Output the [x, y] coordinate of the center of the cell containing the given text.  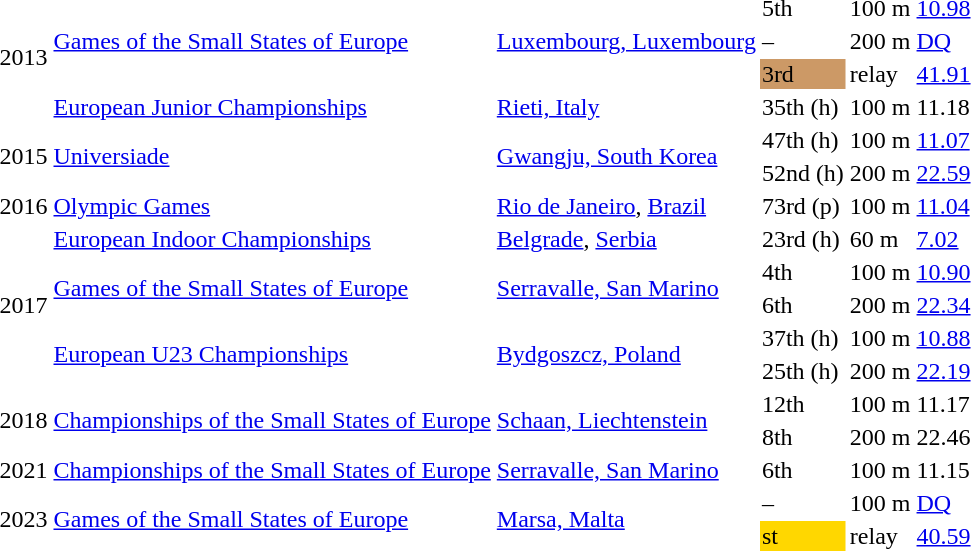
60 m [880, 239]
st [802, 536]
73rd (p) [802, 206]
Rieti, Italy [626, 107]
Marsa, Malta [626, 520]
35th (h) [802, 107]
European Indoor Championships [272, 239]
Universiade [272, 156]
3rd [802, 74]
4th [802, 272]
8th [802, 437]
23rd (h) [802, 239]
Olympic Games [272, 206]
47th (h) [802, 140]
Rio de Janeiro, Brazil [626, 206]
Bydgoszcz, Poland [626, 354]
37th (h) [802, 338]
Schaan, Liechtenstein [626, 420]
52nd (h) [802, 173]
12th [802, 404]
Belgrade, Serbia [626, 239]
European U23 Championships [272, 354]
25th (h) [802, 371]
Gwangju, South Korea [626, 156]
European Junior Championships [272, 107]
